For the text-containing cell, return its midpoint in (x, y) coordinate format. 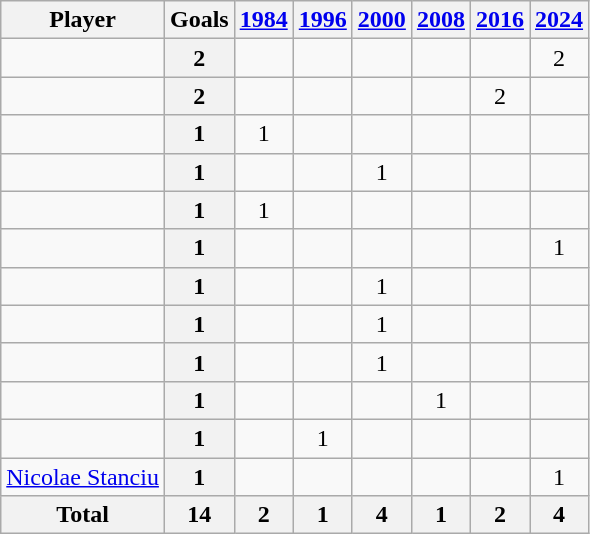
Total (83, 515)
2016 (500, 20)
2008 (440, 20)
1984 (264, 20)
2024 (560, 20)
Goals (199, 20)
Nicolae Stanciu (83, 477)
Player (83, 20)
2000 (382, 20)
14 (199, 515)
1996 (322, 20)
